Capture the cell that displays the provided text and extract its [x, y] central coordinate. 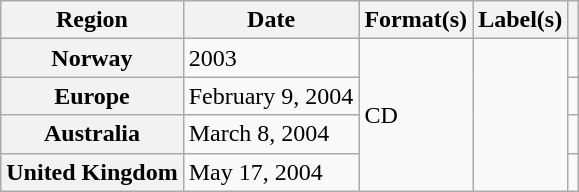
2003 [271, 58]
February 9, 2004 [271, 96]
March 8, 2004 [271, 134]
United Kingdom [92, 172]
CD [416, 115]
Label(s) [520, 20]
Date [271, 20]
May 17, 2004 [271, 172]
Europe [92, 96]
Format(s) [416, 20]
Region [92, 20]
Norway [92, 58]
Australia [92, 134]
